Output the (x, y) coordinate of the center of the cell containing the given text.  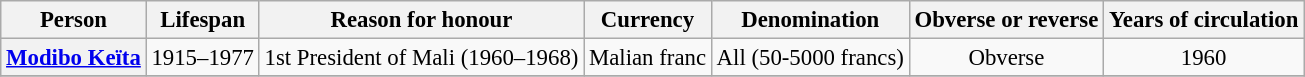
Obverse (1006, 58)
Lifespan (202, 20)
1960 (1204, 58)
Obverse or reverse (1006, 20)
Denomination (810, 20)
Reason for honour (421, 20)
Person (74, 20)
Years of circulation (1204, 20)
All (50-5000 francs) (810, 58)
Malian franc (648, 58)
1915–1977 (202, 58)
1st President of Mali (1960–1968) (421, 58)
Modibo Keïta (74, 58)
Currency (648, 20)
